Extract the (X, Y) coordinate from the center of the cell holding the provided text.  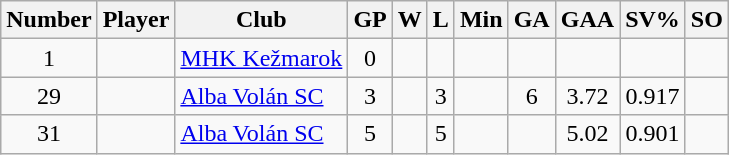
0 (370, 58)
L (440, 20)
5.02 (587, 134)
W (410, 20)
GA (532, 20)
31 (49, 134)
29 (49, 96)
Min (481, 20)
Player (136, 20)
1 (49, 58)
SO (706, 20)
SV% (653, 20)
0.917 (653, 96)
MHK Kežmarok (262, 58)
3.72 (587, 96)
6 (532, 96)
GAA (587, 20)
0.901 (653, 134)
Club (262, 20)
Number (49, 20)
GP (370, 20)
